Identify which cell holds the provided text, then report its [X, Y] central coordinate. 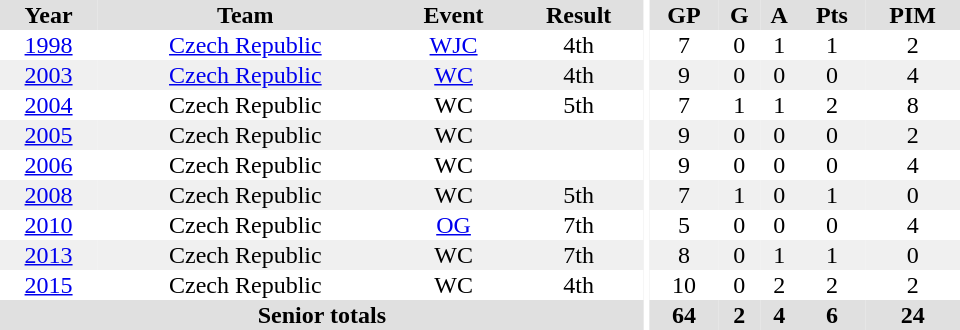
Result [579, 15]
2008 [48, 195]
24 [912, 315]
PIM [912, 15]
2015 [48, 285]
2005 [48, 135]
1998 [48, 45]
Year [48, 15]
2003 [48, 75]
A [780, 15]
10 [684, 285]
64 [684, 315]
GP [684, 15]
Event [454, 15]
2013 [48, 255]
OG [454, 225]
6 [832, 315]
2004 [48, 105]
5 [684, 225]
Pts [832, 15]
Senior totals [322, 315]
2010 [48, 225]
2006 [48, 165]
Team [245, 15]
WJC [454, 45]
G [740, 15]
